Extract the [x, y] coordinate from the center of the cell holding the provided text.  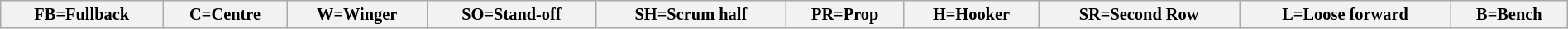
SR=Second Row [1140, 14]
FB=Fullback [82, 14]
H=Hooker [971, 14]
PR=Prop [845, 14]
W=Winger [357, 14]
SO=Stand-off [511, 14]
L=Loose forward [1346, 14]
SH=Scrum half [691, 14]
C=Centre [225, 14]
B=Bench [1508, 14]
